Return (x, y) of the center of cell containing provided text 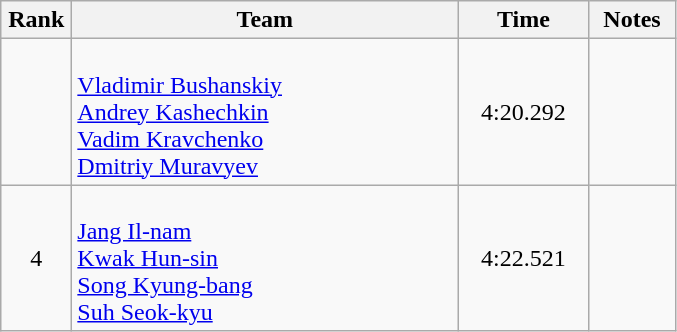
Time (524, 20)
Jang Il-namKwak Hun-sinSong Kyung-bangSuh Seok-kyu (265, 258)
Team (265, 20)
4:20.292 (524, 112)
Rank (36, 20)
4 (36, 258)
Vladimir BushanskiyAndrey KashechkinVadim KravchenkoDmitriy Muravyev (265, 112)
Notes (632, 20)
4:22.521 (524, 258)
